Output the [X, Y] coordinate of the center of the cell containing the given text.  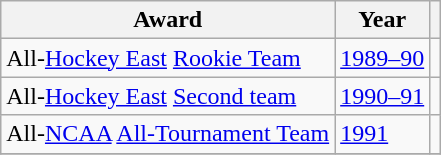
All-NCAA All-Tournament Team [168, 134]
1991 [382, 134]
Year [382, 20]
All-Hockey East Second team [168, 96]
1989–90 [382, 58]
All-Hockey East Rookie Team [168, 58]
1990–91 [382, 96]
Award [168, 20]
